Locate the cell with the specified text and output its (X, Y) center coordinate. 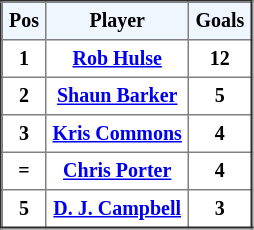
2 (24, 96)
Kris Commons (118, 134)
= (24, 171)
1 (24, 59)
Player (118, 21)
D. J. Campbell (118, 209)
Goals (220, 21)
Shaun Barker (118, 96)
Chris Porter (118, 171)
Rob Hulse (118, 59)
Pos (24, 21)
12 (220, 59)
